Return [x, y] of the center of cell containing provided text 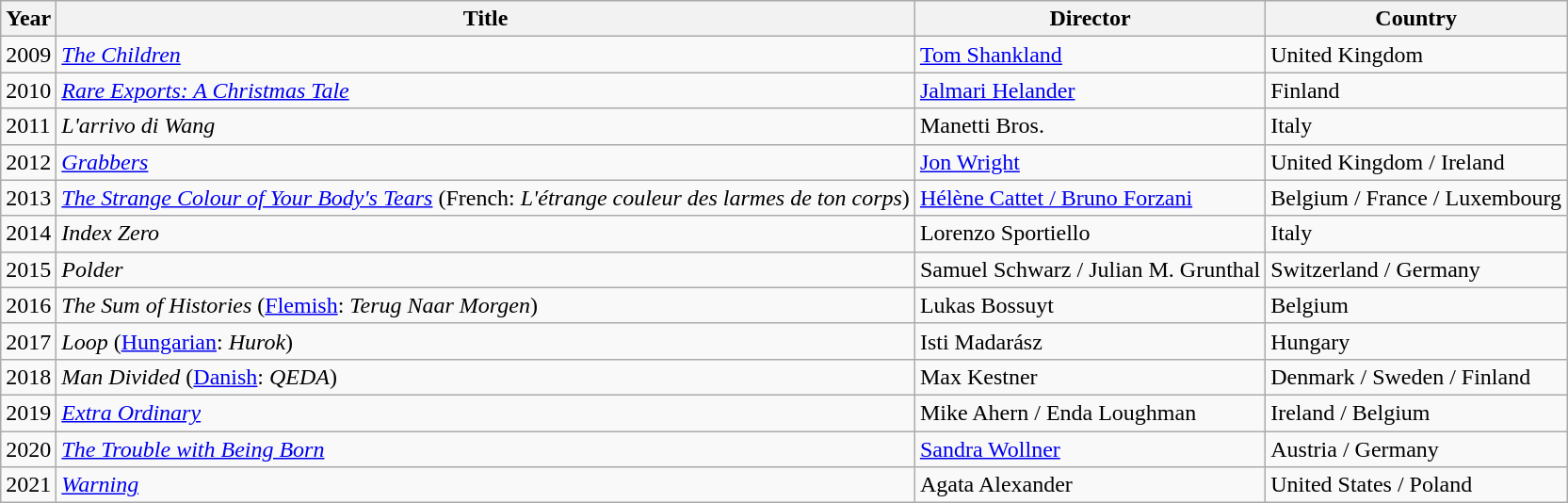
2009 [28, 55]
Jon Wright [1090, 162]
The Sum of Histories (Flemish: Terug Naar Morgen) [486, 305]
Country [1416, 19]
The Trouble with Being Born [486, 449]
Grabbers [486, 162]
United Kingdom / Ireland [1416, 162]
Max Kestner [1090, 377]
Polder [486, 269]
2021 [28, 485]
Tom Shankland [1090, 55]
The Strange Colour of Your Body's Tears (French: L'étrange couleur des larmes de ton corps) [486, 198]
Belgium / France / Luxembourg [1416, 198]
Manetti Bros. [1090, 126]
Switzerland / Germany [1416, 269]
Hungary [1416, 341]
Rare Exports: A Christmas Tale [486, 90]
2020 [28, 449]
United Kingdom [1416, 55]
Index Zero [486, 234]
Samuel Schwarz / Julian M. Grunthal [1090, 269]
2017 [28, 341]
L'arrivo di Wang [486, 126]
Man Divided (Danish: QEDA) [486, 377]
Lukas Bossuyt [1090, 305]
2018 [28, 377]
Lorenzo Sportiello [1090, 234]
United States / Poland [1416, 485]
2016 [28, 305]
Title [486, 19]
2013 [28, 198]
Ireland / Belgium [1416, 413]
Belgium [1416, 305]
The Children [486, 55]
2010 [28, 90]
Year [28, 19]
Extra Ordinary [486, 413]
Hélène Cattet / Bruno Forzani [1090, 198]
Austria / Germany [1416, 449]
2011 [28, 126]
2015 [28, 269]
Mike Ahern / Enda Loughman [1090, 413]
Finland [1416, 90]
Sandra Wollner [1090, 449]
Jalmari Helander [1090, 90]
Loop (Hungarian: Hurok) [486, 341]
2019 [28, 413]
Director [1090, 19]
Denmark / Sweden / Finland [1416, 377]
2014 [28, 234]
Isti Madarász [1090, 341]
Warning [486, 485]
Agata Alexander [1090, 485]
2012 [28, 162]
